Locate the cell with the specified text and output its (X, Y) center coordinate. 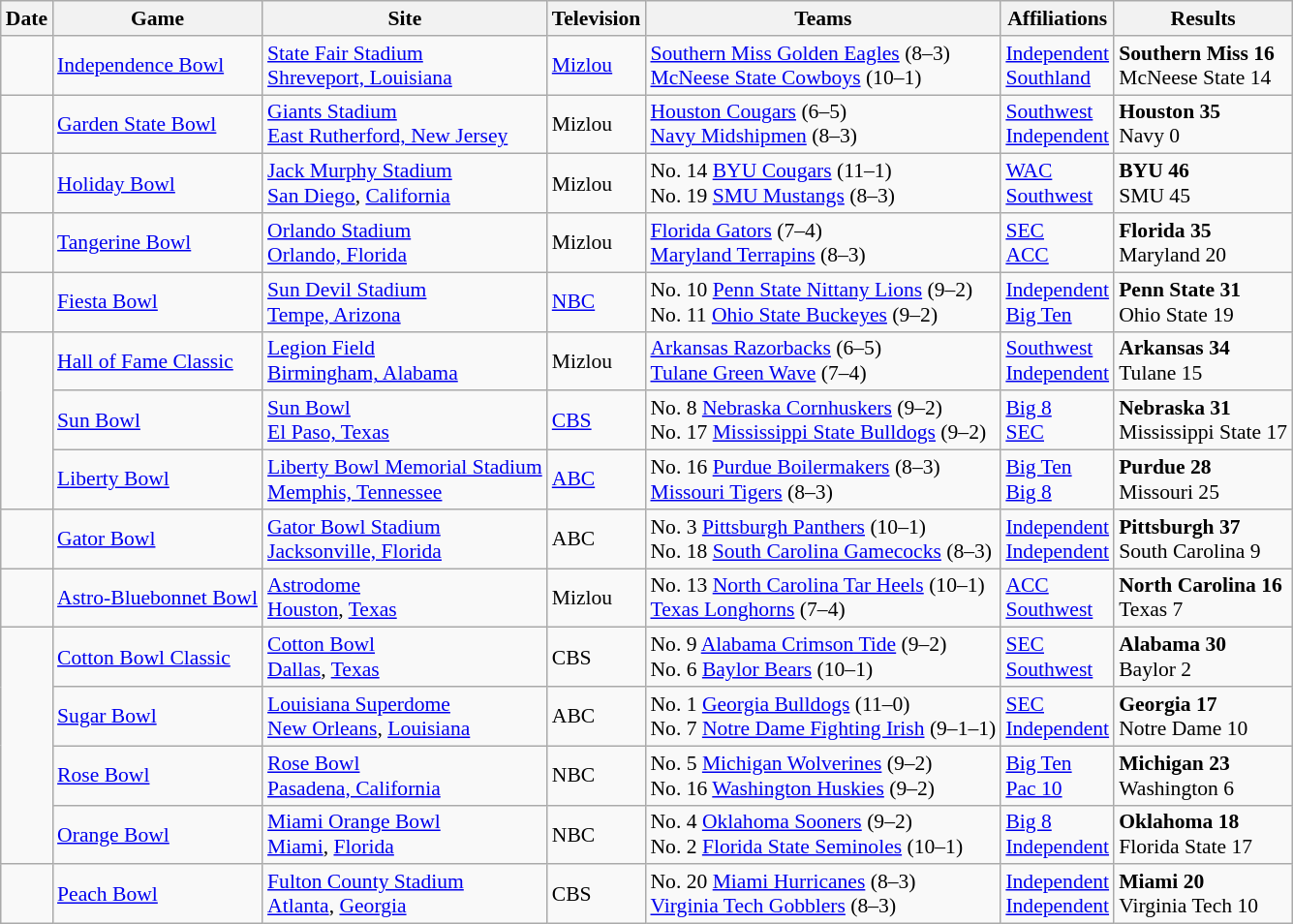
Big 8SEC (1058, 420)
Rose Bowl (157, 775)
Giants StadiumEast Rutherford, New Jersey (405, 124)
Date (27, 18)
Television (597, 18)
Nebraska 31Mississippi State 17 (1203, 420)
No. 20 Miami Hurricanes (8–3)Virginia Tech Gobblers (8–3) (823, 895)
AstrodomeHouston, Texas (405, 599)
WACSouthwest (1058, 184)
No. 3 Pittsburgh Panthers (10–1)No. 18 South Carolina Gamecocks (8–3) (823, 539)
No. 8 Nebraska Cornhuskers (9–2)No. 17 Mississippi State Bulldogs (9–2) (823, 420)
Fiesta Bowl (157, 302)
Purdue 28Missouri 25 (1203, 480)
No. 1 Georgia Bulldogs (11–0)No. 7 Notre Dame Fighting Irish (9–1–1) (823, 717)
Louisiana SuperdomeNew Orleans, Louisiana (405, 717)
Holiday Bowl (157, 184)
Big 8Independent (1058, 835)
Teams (823, 18)
Affiliations (1058, 18)
Big TenBig 8 (1058, 480)
Results (1203, 18)
Garden State Bowl (157, 124)
Sun Bowl (157, 420)
Arkansas 34Tulane 15 (1203, 360)
Game (157, 18)
Orlando StadiumOrlando, Florida (405, 242)
Site (405, 18)
Southern Miss 16McNeese State 14 (1203, 66)
No. 4 Oklahoma Sooners (9–2)No. 2 Florida State Seminoles (10–1) (823, 835)
Miami 20Virginia Tech 10 (1203, 895)
Sun BowlEl Paso, Texas (405, 420)
No. 13 North Carolina Tar Heels (10–1)Texas Longhorns (7–4) (823, 599)
Miami Orange BowlMiami, Florida (405, 835)
Pittsburgh 37South Carolina 9 (1203, 539)
SECACC (1058, 242)
State Fair StadiumShreveport, Louisiana (405, 66)
Southern Miss Golden Eagles (8–3)McNeese State Cowboys (10–1) (823, 66)
No. 10 Penn State Nittany Lions (9–2)No. 11 Ohio State Buckeyes (9–2) (823, 302)
Liberty Bowl (157, 480)
Georgia 17Notre Dame 10 (1203, 717)
North Carolina 16Texas 7 (1203, 599)
Liberty Bowl Memorial StadiumMemphis, Tennessee (405, 480)
Michigan 23Washington 6 (1203, 775)
Rose BowlPasadena, California (405, 775)
Gator Bowl (157, 539)
Cotton Bowl Classic (157, 657)
Independence Bowl (157, 66)
Sugar Bowl (157, 717)
Penn State 31Ohio State 19 (1203, 302)
Gator Bowl StadiumJacksonville, Florida (405, 539)
SECSouthwest (1058, 657)
Hall of Fame Classic (157, 360)
Jack Murphy StadiumSan Diego, California (405, 184)
IndependentBig Ten (1058, 302)
Florida Gators (7–4)Maryland Terrapins (8–3) (823, 242)
No. 16 Purdue Boilermakers (8–3)Missouri Tigers (8–3) (823, 480)
Florida 35Maryland 20 (1203, 242)
SECIndependent (1058, 717)
Cotton BowlDallas, Texas (405, 657)
Peach Bowl (157, 895)
IndependentSouthland (1058, 66)
Fulton County StadiumAtlanta, Georgia (405, 895)
Sun Devil StadiumTempe, Arizona (405, 302)
Legion FieldBirmingham, Alabama (405, 360)
No. 5 Michigan Wolverines (9–2)No. 16 Washington Huskies (9–2) (823, 775)
No. 9 Alabama Crimson Tide (9–2)No. 6 Baylor Bears (10–1) (823, 657)
No. 14 BYU Cougars (11–1)No. 19 SMU Mustangs (8–3) (823, 184)
ACCSouthwest (1058, 599)
Alabama 30Baylor 2 (1203, 657)
BYU 46SMU 45 (1203, 184)
Big TenPac 10 (1058, 775)
Oklahoma 18Florida State 17 (1203, 835)
Arkansas Razorbacks (6–5)Tulane Green Wave (7–4) (823, 360)
Houston Cougars (6–5)Navy Midshipmen (8–3) (823, 124)
Orange Bowl (157, 835)
Tangerine Bowl (157, 242)
Astro-Bluebonnet Bowl (157, 599)
Houston 35Navy 0 (1203, 124)
